Locate the cell with the specified text and output its [x, y] center coordinate. 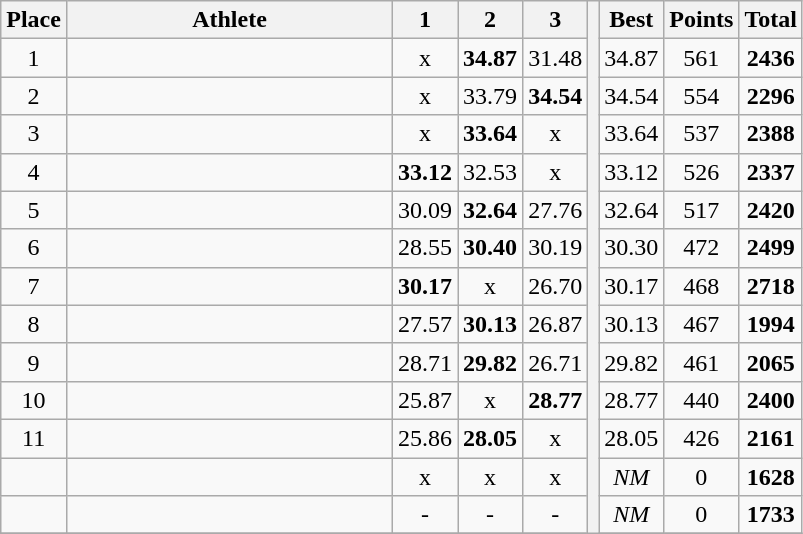
1994 [771, 324]
2337 [771, 172]
537 [702, 134]
Best [632, 20]
2436 [771, 58]
426 [702, 438]
Total [771, 20]
30.09 [426, 210]
27.76 [556, 210]
5 [34, 210]
1628 [771, 477]
Athlete [229, 20]
10 [34, 400]
2718 [771, 286]
6 [34, 248]
461 [702, 362]
26.71 [556, 362]
8 [34, 324]
468 [702, 286]
Place [34, 20]
7 [34, 286]
561 [702, 58]
2400 [771, 400]
2161 [771, 438]
30.19 [556, 248]
472 [702, 248]
554 [702, 96]
517 [702, 210]
32.53 [490, 172]
4 [34, 172]
526 [702, 172]
30.30 [632, 248]
26.87 [556, 324]
25.86 [426, 438]
2065 [771, 362]
440 [702, 400]
9 [34, 362]
Points [702, 20]
2499 [771, 248]
1733 [771, 515]
25.87 [426, 400]
2388 [771, 134]
11 [34, 438]
26.70 [556, 286]
30.40 [490, 248]
2420 [771, 210]
28.71 [426, 362]
27.57 [426, 324]
33.79 [490, 96]
2296 [771, 96]
467 [702, 324]
31.48 [556, 58]
28.55 [426, 248]
